Return the (X, Y) coordinate for the center point of the cell that contains the specified text.  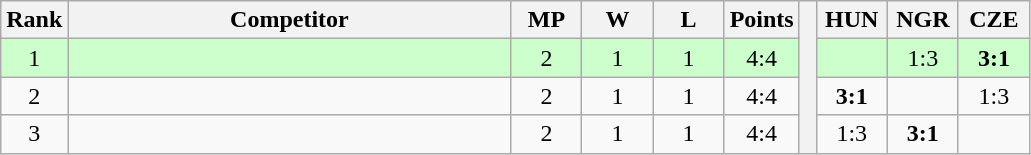
L (688, 20)
MP (546, 20)
Competitor (290, 20)
3 (34, 134)
CZE (994, 20)
Rank (34, 20)
NGR (922, 20)
Points (762, 20)
W (618, 20)
HUN (852, 20)
